Identify which cell holds the provided text, then report its (X, Y) central coordinate. 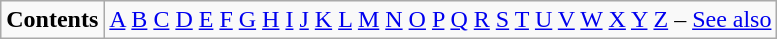
Contents (52, 20)
A B C D E F G H I J K L M N O P Q R S T U V W X Y Z – See also (440, 20)
